Return the [X, Y] coordinate for the center point of the cell that contains the specified text.  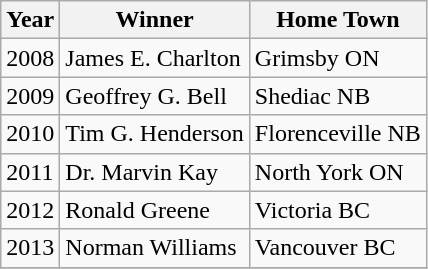
Vancouver BC [338, 248]
James E. Charlton [155, 58]
North York ON [338, 172]
Grimsby ON [338, 58]
Florenceville NB [338, 134]
Ronald Greene [155, 210]
Shediac NB [338, 96]
Dr. Marvin Kay [155, 172]
Winner [155, 20]
Home Town [338, 20]
2012 [30, 210]
Geoffrey G. Bell [155, 96]
Tim G. Henderson [155, 134]
2008 [30, 58]
Victoria BC [338, 210]
Year [30, 20]
2013 [30, 248]
2010 [30, 134]
2011 [30, 172]
Norman Williams [155, 248]
2009 [30, 96]
